Output the (X, Y) coordinate of the center of the cell containing the given text.  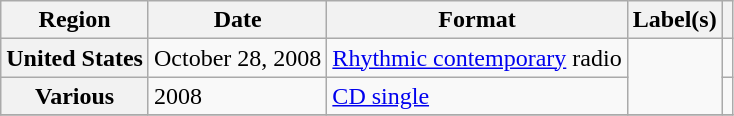
United States (75, 58)
Label(s) (674, 20)
October 28, 2008 (237, 58)
Rhythmic contemporary radio (477, 58)
Region (75, 20)
Format (477, 20)
Date (237, 20)
2008 (237, 96)
CD single (477, 96)
Various (75, 96)
